Search for the cell housing the specified text and yield its [x, y] center coordinate. 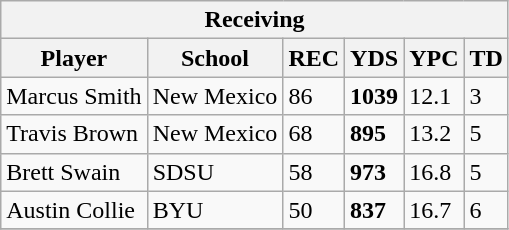
School [215, 58]
50 [314, 210]
TD [486, 58]
973 [374, 172]
Player [74, 58]
YDS [374, 58]
68 [314, 134]
1039 [374, 96]
837 [374, 210]
13.2 [434, 134]
12.1 [434, 96]
3 [486, 96]
BYU [215, 210]
Marcus Smith [74, 96]
58 [314, 172]
6 [486, 210]
SDSU [215, 172]
REC [314, 58]
16.7 [434, 210]
86 [314, 96]
895 [374, 134]
Brett Swain [74, 172]
Austin Collie [74, 210]
Travis Brown [74, 134]
Receiving [255, 20]
16.8 [434, 172]
YPC [434, 58]
